Capture the cell that displays the provided text and extract its [x, y] central coordinate. 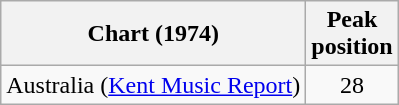
Chart (1974) [154, 34]
28 [352, 85]
Australia (Kent Music Report) [154, 85]
Peakposition [352, 34]
